For the text-containing cell, return its midpoint in (X, Y) coordinate format. 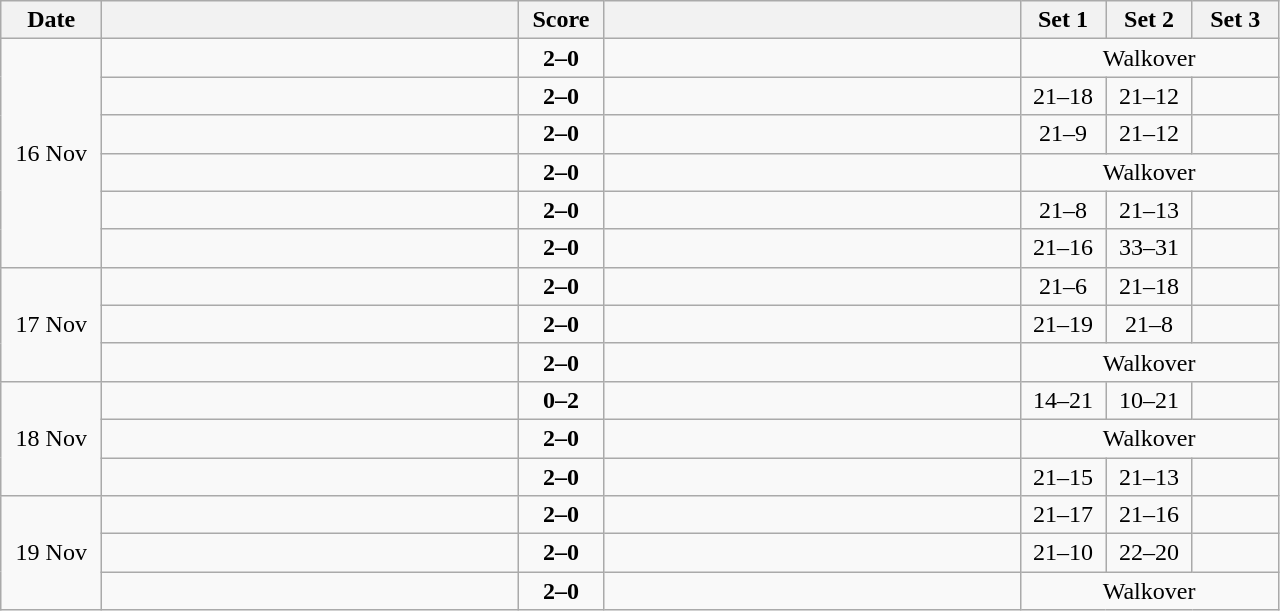
Score (561, 20)
21–19 (1063, 324)
10–21 (1149, 400)
17 Nov (52, 324)
18 Nov (52, 438)
Set 1 (1063, 20)
14–21 (1063, 400)
21–9 (1063, 134)
21–17 (1063, 515)
19 Nov (52, 553)
33–31 (1149, 248)
Date (52, 20)
21–6 (1063, 286)
Set 2 (1149, 20)
21–10 (1063, 553)
22–20 (1149, 553)
Set 3 (1235, 20)
21–15 (1063, 477)
0–2 (561, 400)
16 Nov (52, 153)
